Extract the (x, y) coordinate from the center of the cell holding the provided text.  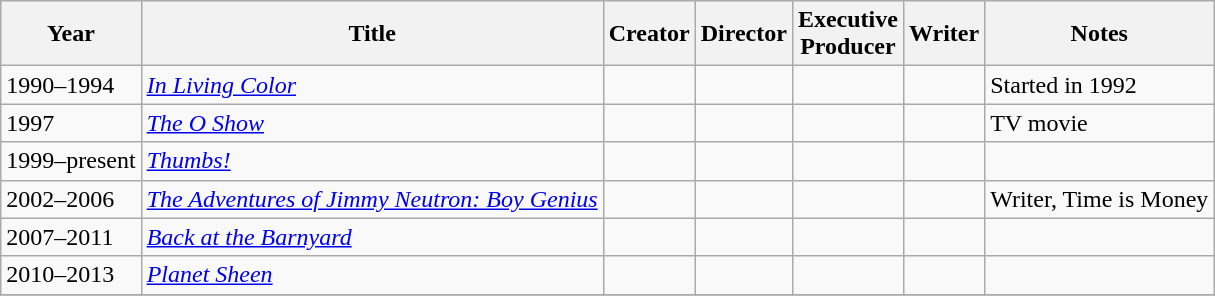
Back at the Barnyard (372, 237)
ExecutiveProducer (848, 34)
Started in 1992 (1100, 85)
Title (372, 34)
2010–2013 (71, 275)
Writer, Time is Money (1100, 199)
1997 (71, 123)
Director (744, 34)
2002–2006 (71, 199)
Planet Sheen (372, 275)
Creator (649, 34)
The O Show (372, 123)
1990–1994 (71, 85)
Year (71, 34)
Writer (944, 34)
The Adventures of Jimmy Neutron: Boy Genius (372, 199)
1999–present (71, 161)
2007–2011 (71, 237)
Thumbs! (372, 161)
TV movie (1100, 123)
Notes (1100, 34)
In Living Color (372, 85)
